Detect which cell encompasses the target text, then output its (x, y) center coordinate. 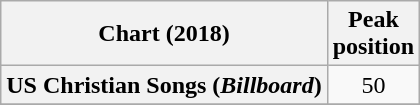
Peakposition (373, 34)
50 (373, 85)
Chart (2018) (164, 34)
US Christian Songs (Billboard) (164, 85)
